For the text-containing cell, return its midpoint in [X, Y] coordinate format. 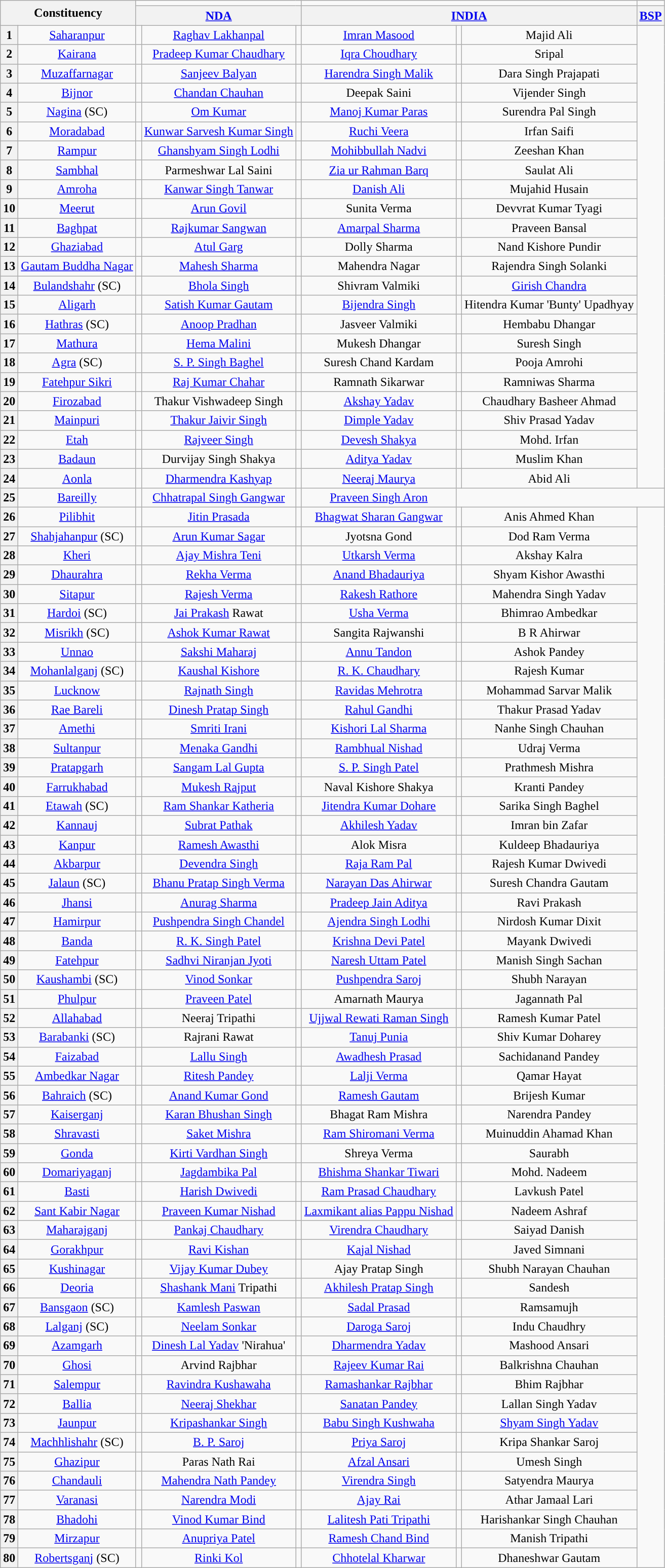
Mahendra Singh Yadav [549, 594]
32 [9, 633]
Misrikh (SC) [77, 633]
11 [9, 227]
21 [9, 420]
Chhotelal Kharwar [379, 1558]
Sakshi Maharaj [219, 652]
Hardoi (SC) [77, 613]
Bhagwat Sharan Gangwar [379, 517]
Awadhesh Prasad [379, 1056]
Agra (SC) [77, 363]
Shahjahanpur (SC) [77, 536]
Praveen Singh Aron [379, 497]
Mohibbullah Nadvi [379, 150]
Dharmendra Kashyap [219, 478]
Rambhual Nishad [379, 748]
Bhim Rajbhar [549, 1384]
Rajkumar Sangwan [219, 227]
Bhadohi [77, 1519]
Neeraj Tripathi [219, 1018]
78 [9, 1519]
Mujahid Husain [549, 189]
Jai Prakash Rawat [219, 613]
66 [9, 1288]
Aditya Yadav [379, 459]
Girish Chandra [549, 286]
Lalganj (SC) [77, 1326]
Pratapgarh [77, 767]
18 [9, 363]
Barabanki (SC) [77, 1037]
8 [9, 170]
Priya Saroj [379, 1442]
Phulpur [77, 999]
Kanpur [77, 844]
Kunwar Sarvesh Kumar Singh [219, 131]
Gonda [77, 1153]
Pankaj Chaudhary [219, 1230]
Shubh Narayan [549, 979]
Chaudhary Basheer Ahmad [549, 401]
Krishna Devi Patel [379, 941]
Devendra Singh [219, 864]
53 [9, 1037]
Faizabad [77, 1056]
37 [9, 729]
Neelam Sonkar [219, 1326]
Paras Nath Rai [219, 1461]
Jyotsna Gond [379, 536]
22 [9, 440]
Dimple Yadav [379, 420]
Rajesh Kumar [549, 671]
Atul Garg [219, 247]
42 [9, 825]
Mayank Dwivedi [549, 941]
BSP [650, 16]
54 [9, 1056]
Kheri [77, 556]
Pradeep Kumar Chaudhary [219, 54]
Ghanshyam Singh Lodhi [219, 150]
Ram Shiromani Verma [379, 1133]
Akshay Yadav [379, 401]
Sarika Singh Baghel [549, 806]
Iqra Choudhary [379, 54]
Rajrani Rawat [219, 1037]
Nirdosh Kumar Dixit [549, 922]
Ashok Pandey [549, 652]
Vinod Kumar Bind [219, 1519]
Rajesh Kumar Dwivedi [549, 864]
Lalitesh Pati Tripathi [379, 1519]
Pradeep Jain Aditya [379, 903]
Sultanpur [77, 748]
Ramesh Awasthi [219, 844]
Rajveer Singh [219, 440]
Narendra Pandey [549, 1114]
Shashank Mani Tripathi [219, 1288]
Deepak Saini [379, 93]
Bhimrao Ambedkar [549, 613]
Mohanlalganj (SC) [77, 671]
12 [9, 247]
Sitapur [77, 594]
Dolly Sharma [379, 247]
Imran Masood [379, 35]
Kripashankar Singh [219, 1423]
20 [9, 401]
Majid Ali [549, 35]
10 [9, 208]
39 [9, 767]
Qamar Hayat [549, 1076]
Firozabad [77, 401]
Banda [77, 941]
63 [9, 1230]
Mashood Ansari [549, 1346]
Muinuddin Ahamad Khan [549, 1133]
Akhilesh Yadav [379, 825]
Kajal Nishad [379, 1249]
Sunita Verma [379, 208]
NDA [219, 16]
Ballia [77, 1403]
INDIA [469, 16]
Anand Kumar Gond [219, 1095]
Tanuj Punia [379, 1037]
Umesh Singh [549, 1461]
46 [9, 903]
Suresh Chandra Gautam [549, 883]
Indu Chaudhry [549, 1326]
Harish Dwivedi [219, 1192]
5 [9, 112]
Dara Singh Prajapati [549, 73]
Om Kumar [219, 112]
7 [9, 150]
Hema Malini [219, 343]
Sandesh [549, 1288]
Shreya Verma [379, 1153]
Aligarh [77, 305]
19 [9, 382]
Praveen Patel [219, 999]
Manish Singh Sachan [549, 960]
71 [9, 1384]
Ajendra Singh Lodhi [379, 922]
56 [9, 1095]
Nagina (SC) [77, 112]
Bhanu Pratap Singh Verma [219, 883]
55 [9, 1076]
Ajay Rai [379, 1500]
Saket Mishra [219, 1133]
Meerut [77, 208]
45 [9, 883]
Aonla [77, 478]
Sangita Rajwanshi [379, 633]
Raghav Lakhanpal [219, 35]
Chhatrapal Singh Gangwar [219, 497]
Ram Shankar Katheria [219, 806]
Bahraich (SC) [77, 1095]
3 [9, 73]
Virendra Chaudhary [379, 1230]
Chandan Chauhan [219, 93]
Kishori Lal Sharma [379, 729]
Muzaffarnagar [77, 73]
Neeraj Maurya [379, 478]
Sant Kabir Nagar [77, 1211]
R. K. Chaudhary [379, 671]
Rajendra Singh Solanki [549, 266]
Rajeev Kumar Rai [379, 1365]
Manish Tripathi [549, 1539]
Ghazipur [77, 1461]
51 [9, 999]
B. P. Saroj [219, 1442]
48 [9, 941]
14 [9, 286]
Sripal [549, 54]
Athar Jamaal Lari [549, 1500]
47 [9, 922]
Ramnath Sikarwar [379, 382]
Zeeshan Khan [549, 150]
68 [9, 1326]
Kushinagar [77, 1269]
27 [9, 536]
Rajnath Singh [219, 690]
Sadal Prasad [379, 1307]
Thakur Vishwadeep Singh [219, 401]
Bareilly [77, 497]
Annu Tandon [379, 652]
Amarpal Sharma [379, 227]
Sangam Lal Gupta [219, 767]
Jitin Prasada [219, 517]
74 [9, 1442]
Arun Kumar Sagar [219, 536]
Akhilesh Pratap Singh [379, 1288]
Ravindra Kushawaha [219, 1384]
Kaushambi (SC) [77, 979]
Rahul Gandhi [379, 710]
Constituency [68, 13]
Unnao [77, 652]
Devesh Shakya [379, 440]
Arun Govil [219, 208]
Suresh Singh [549, 343]
49 [9, 960]
77 [9, 1500]
B R Ahirwar [549, 633]
36 [9, 710]
Bulandshahr (SC) [77, 286]
Raja Ram Pal [379, 864]
Rakesh Rathore [379, 594]
Shravasti [77, 1133]
79 [9, 1539]
Baghpat [77, 227]
Bhagat Ram Mishra [379, 1114]
Jhansi [77, 903]
4 [9, 93]
Mukesh Dhangar [379, 343]
Nadeem Ashraf [549, 1211]
Abid Ali [549, 478]
Gautam Buddha Nagar [77, 266]
Virendra Singh [379, 1481]
Machhlishahr (SC) [77, 1442]
Vinod Sonkar [219, 979]
70 [9, 1365]
6 [9, 131]
Ravi Prakash [549, 903]
73 [9, 1423]
Mathura [77, 343]
29 [9, 575]
41 [9, 806]
Shiv Prasad Yadav [549, 420]
Balkrishna Chauhan [549, 1365]
Robertsganj (SC) [77, 1558]
Praveen Kumar Nishad [219, 1211]
35 [9, 690]
Ajay Pratap Singh [379, 1269]
Durvijay Singh Shakya [219, 459]
64 [9, 1249]
Lallan Singh Yadav [549, 1403]
Ambedkar Nagar [77, 1076]
Lalji Verma [379, 1076]
26 [9, 517]
76 [9, 1481]
S. P. Singh Patel [379, 767]
Bhola Singh [219, 286]
Rae Bareli [77, 710]
Thakur Jaivir Singh [219, 420]
Fatehpur Sikri [77, 382]
Suresh Chand Kardam [379, 363]
Dod Ram Verma [549, 536]
Nand Kishore Pundir [549, 247]
16 [9, 324]
Smriti Irani [219, 729]
Moradabad [77, 131]
Anupriya Patel [219, 1539]
Bijnor [77, 93]
Badaun [77, 459]
57 [9, 1114]
Ghosi [77, 1365]
Jagdambika Pal [219, 1172]
Bhishma Shankar Tiwari [379, 1172]
31 [9, 613]
Devvrat Kumar Tyagi [549, 208]
Nanhe Singh Chauhan [549, 729]
Udraj Verma [549, 748]
Muslim Khan [549, 459]
24 [9, 478]
Harishankar Singh Chauhan [549, 1519]
Satyendra Maurya [549, 1481]
Rekha Verma [219, 575]
Ramesh Kumar Patel [549, 1018]
Jaunpur [77, 1423]
Kranti Pandey [549, 787]
Javed Simnani [549, 1249]
Bansgaon (SC) [77, 1307]
S. P. Singh Baghel [219, 363]
Karan Bhushan Singh [219, 1114]
Hembabu Dhangar [549, 324]
33 [9, 652]
Mohd. Irfan [549, 440]
Kuldeep Bhadauriya [549, 844]
Hitendra Kumar 'Bunty' Upadhyay [549, 305]
Pushpendra Singh Chandel [219, 922]
30 [9, 594]
Mahesh Sharma [219, 266]
60 [9, 1172]
Anoop Pradhan [219, 324]
Ramsamujh [549, 1307]
Rinki Kol [219, 1558]
Akshay Kalra [549, 556]
Ujjwal Rewati Raman Singh [379, 1018]
Amethi [77, 729]
Surendra Pal Singh [549, 112]
Jalaun (SC) [77, 883]
Amroha [77, 189]
Kaushal Kishore [219, 671]
Ruchi Veera [379, 131]
Prathmesh Mishra [549, 767]
52 [9, 1018]
R. K. Singh Patel [219, 941]
Fatehpur [77, 960]
Mainpuri [77, 420]
Dhaurahra [77, 575]
Parmeshwar Lal Saini [219, 170]
Ritesh Pandey [219, 1076]
Shivram Valmiki [379, 286]
Dinesh Pratap Singh [219, 710]
Kirti Vardhan Singh [219, 1153]
Saiyad Danish [549, 1230]
Laxmikant alias Pappu Nishad [379, 1211]
Saharanpur [77, 35]
Deoria [77, 1288]
Mirzapur [77, 1539]
Jagannath Pal [549, 999]
61 [9, 1192]
Subrat Pathak [219, 825]
Kamlesh Paswan [219, 1307]
28 [9, 556]
43 [9, 844]
Jitendra Kumar Dohare [379, 806]
Irfan Saifi [549, 131]
Etawah (SC) [77, 806]
Hamirpur [77, 922]
Ramashankar Rajbhar [379, 1384]
Etah [77, 440]
Dinesh Lal Yadav 'Nirahua' [219, 1346]
Shiv Kumar Doharey [549, 1037]
Naresh Uttam Patel [379, 960]
Raj Kumar Chahar [219, 382]
Sanatan Pandey [379, 1403]
Alok Misra [379, 844]
Mohammad Sarvar Malik [549, 690]
Vijender Singh [549, 93]
Mahendra Nagar [379, 266]
Lallu Singh [219, 1056]
Anand Bhadauriya [379, 575]
58 [9, 1133]
40 [9, 787]
Ravidas Mehrotra [379, 690]
Shubh Narayan Chauhan [549, 1269]
Ghaziabad [77, 247]
65 [9, 1269]
Manoj Kumar Paras [379, 112]
Anurag Sharma [219, 903]
Shyam Kishor Awasthi [549, 575]
Sadhvi Niranjan Jyoti [219, 960]
59 [9, 1153]
34 [9, 671]
Kanwar Singh Tanwar [219, 189]
Arvind Rajbhar [219, 1365]
15 [9, 305]
Brijesh Kumar [549, 1095]
Ravi Kishan [219, 1249]
25 [9, 497]
2 [9, 54]
Daroga Saroj [379, 1326]
Sanjeev Balyan [219, 73]
Kripa Shankar Saroj [549, 1442]
23 [9, 459]
Pooja Amrohi [549, 363]
1 [9, 35]
Ramesh Chand Bind [379, 1539]
Azamgarh [77, 1346]
Rampur [77, 150]
Satish Kumar Gautam [219, 305]
13 [9, 266]
Farrukhabad [77, 787]
9 [9, 189]
Anis Ahmed Khan [549, 517]
69 [9, 1346]
Usha Verma [379, 613]
Narayan Das Ahirwar [379, 883]
Ramniwas Sharma [549, 382]
Allahabad [77, 1018]
Ramesh Gautam [379, 1095]
Bijendra Singh [379, 305]
Narendra Modi [219, 1500]
Mukesh Rajput [219, 787]
Varanasi [77, 1500]
Dhaneshwar Gautam [549, 1558]
Domariyaganj [77, 1172]
Lavkush Patel [549, 1192]
Naval Kishore Shakya [379, 787]
Sambhal [77, 170]
Akbarpur [77, 864]
Lucknow [77, 690]
67 [9, 1307]
Babu Singh Kushwaha [379, 1423]
Shyam Singh Yadav [549, 1423]
Mahendra Nath Pandey [219, 1481]
72 [9, 1403]
Neeraj Shekhar [219, 1403]
Saulat Ali [549, 170]
Praveen Bansal [549, 227]
Dharmendra Yadav [379, 1346]
Kaiserganj [77, 1114]
Jasveer Valmiki [379, 324]
Chandauli [77, 1481]
44 [9, 864]
Mohd. Nadeem [549, 1172]
Danish Ali [379, 189]
62 [9, 1211]
38 [9, 748]
Gorakhpur [77, 1249]
Pilibhit [77, 517]
Imran bin Zafar [549, 825]
Utkarsh Verma [379, 556]
17 [9, 343]
Kairana [77, 54]
Ram Prasad Chaudhary [379, 1192]
80 [9, 1558]
Thakur Prasad Yadav [549, 710]
Sachidanand Pandey [549, 1056]
Kannauj [77, 825]
Maharajganj [77, 1230]
Harendra Singh Malik [379, 73]
Zia ur Rahman Barq [379, 170]
Basti [77, 1192]
Saurabh [549, 1153]
50 [9, 979]
Rajesh Verma [219, 594]
Salempur [77, 1384]
Amarnath Maurya [379, 999]
Vijay Kumar Dubey [219, 1269]
Ashok Kumar Rawat [219, 633]
Afzal Ansari [379, 1461]
75 [9, 1461]
Pushpendra Saroj [379, 979]
Menaka Gandhi [219, 748]
Hathras (SC) [77, 324]
Ajay Mishra Teni [219, 556]
